Return (X, Y) of the center of cell containing provided text 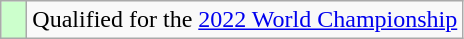
Qualified for the 2022 World Championship (245, 20)
